Extract the [x, y] coordinate from the center of the cell holding the provided text.  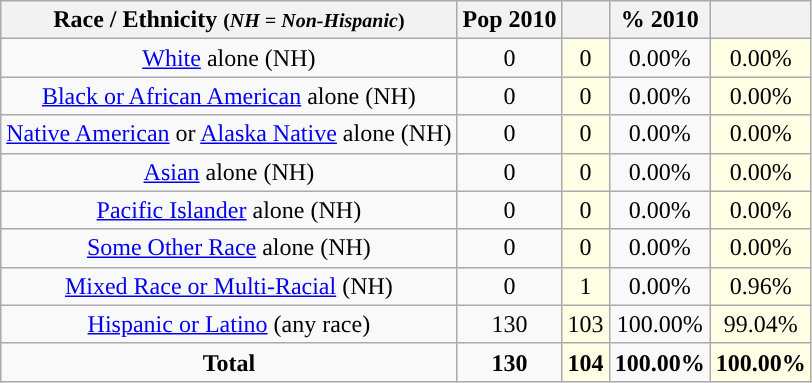
Pop 2010 [510, 20]
White alone (NH) [229, 58]
0.96% [760, 286]
103 [586, 324]
Native American or Alaska Native alone (NH) [229, 134]
Some Other Race alone (NH) [229, 248]
Asian alone (NH) [229, 172]
Mixed Race or Multi-Racial (NH) [229, 286]
Pacific Islander alone (NH) [229, 210]
Total [229, 362]
1 [586, 286]
99.04% [760, 324]
104 [586, 362]
% 2010 [660, 20]
Black or African American alone (NH) [229, 96]
Race / Ethnicity (NH = Non-Hispanic) [229, 20]
Hispanic or Latino (any race) [229, 324]
